Detect which cell encompasses the target text, then output its [x, y] center coordinate. 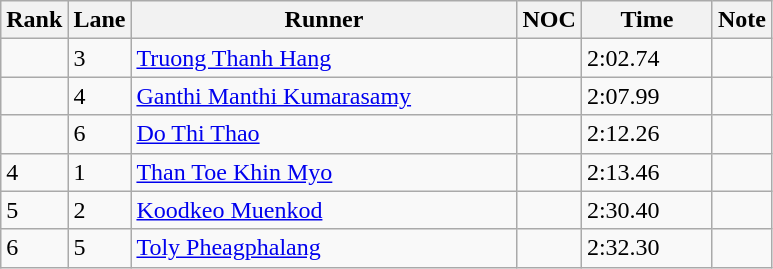
2:07.99 [646, 96]
Time [646, 20]
Than Toe Khin Myo [324, 172]
Lane [100, 20]
Runner [324, 20]
2:32.30 [646, 248]
Rank [34, 20]
Ganthi Manthi Kumarasamy [324, 96]
Note [742, 20]
2 [100, 210]
2:02.74 [646, 58]
Truong Thanh Hang [324, 58]
2:12.26 [646, 134]
Do Thi Thao [324, 134]
3 [100, 58]
2:13.46 [646, 172]
Koodkeo Muenkod [324, 210]
1 [100, 172]
NOC [549, 20]
Toly Pheagphalang [324, 248]
2:30.40 [646, 210]
